Identify which cell holds the provided text, then report its (x, y) central coordinate. 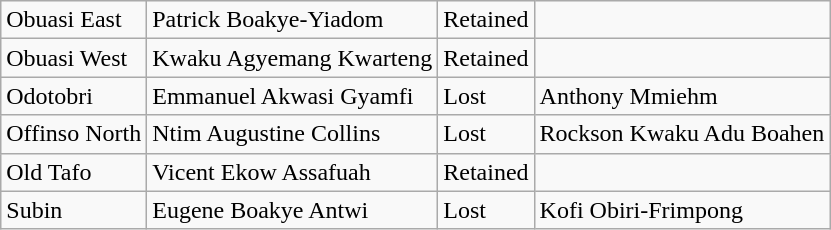
Subin (74, 210)
Kofi Obiri-Frimpong (682, 210)
Vicent Ekow Assafuah (292, 172)
Obuasi West (74, 58)
Ntim Augustine Collins (292, 134)
Rockson Kwaku Adu Boahen (682, 134)
Eugene Boakye Antwi (292, 210)
Offinso North (74, 134)
Anthony Mmiehm (682, 96)
Old Tafo (74, 172)
Emmanuel Akwasi Gyamfi (292, 96)
Obuasi East (74, 20)
Patrick Boakye-Yiadom (292, 20)
Kwaku Agyemang Kwarteng (292, 58)
Odotobri (74, 96)
